Output the (X, Y) coordinate of the center of the cell containing the given text.  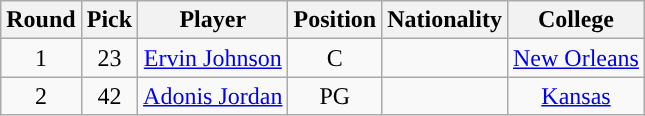
Nationality (445, 20)
Adonis Jordan (213, 96)
Player (213, 20)
1 (41, 58)
C (335, 58)
Round (41, 20)
Pick (109, 20)
New Orleans (576, 58)
Kansas (576, 96)
42 (109, 96)
23 (109, 58)
Ervin Johnson (213, 58)
College (576, 20)
PG (335, 96)
Position (335, 20)
2 (41, 96)
